Find where the given text appears and provide that cell's center as [x, y] coordinate. 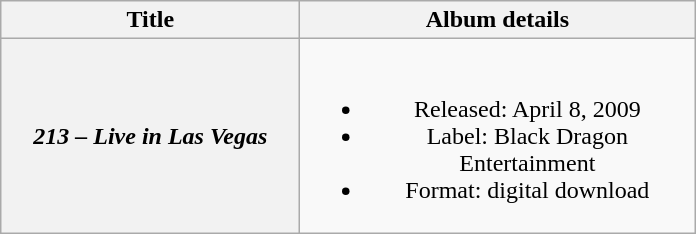
Album details [498, 20]
Released: April 8, 2009Label: Black Dragon EntertainmentFormat: digital download [498, 136]
Title [150, 20]
213 – Live in Las Vegas [150, 136]
